Return [X, Y] of the center of cell containing provided text 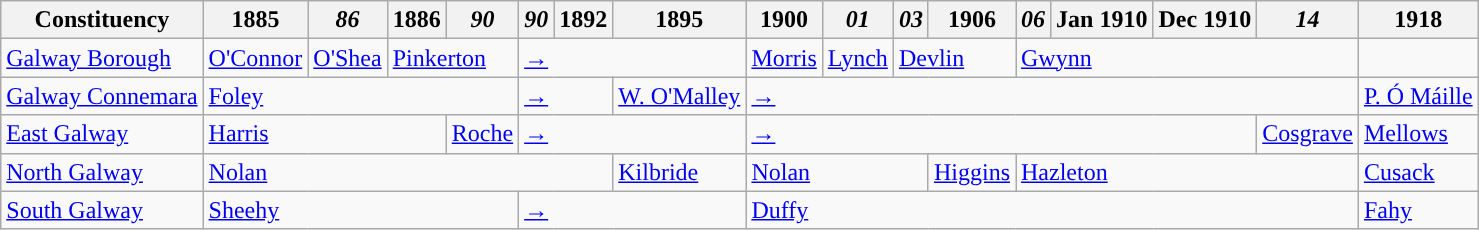
Constituency [102, 20]
Roche [482, 134]
Pinkerton [452, 58]
North Galway [102, 172]
Harris [324, 134]
14 [1308, 20]
Kilbride [680, 172]
01 [858, 20]
06 [1034, 20]
P. Ó Máille [1418, 96]
Sheehy [361, 210]
Fahy [1418, 210]
86 [348, 20]
Lynch [858, 58]
1900 [784, 20]
South Galway [102, 210]
1918 [1418, 20]
1906 [972, 20]
Duffy [1052, 210]
1886 [416, 20]
Dec 1910 [1205, 20]
Higgins [972, 172]
Devlin [954, 58]
O'Shea [348, 58]
Galway Borough [102, 58]
O'Connor [256, 58]
Cosgrave [1308, 134]
Galway Connemara [102, 96]
Foley [361, 96]
1892 [584, 20]
East Galway [102, 134]
Mellows [1418, 134]
Hazleton [1188, 172]
Cusack [1418, 172]
Morris [784, 58]
1895 [680, 20]
03 [910, 20]
Jan 1910 [1102, 20]
Gwynn [1188, 58]
1885 [256, 20]
W. O'Malley [680, 96]
